From the cell containing the given text, extract its center point as [x, y] coordinate. 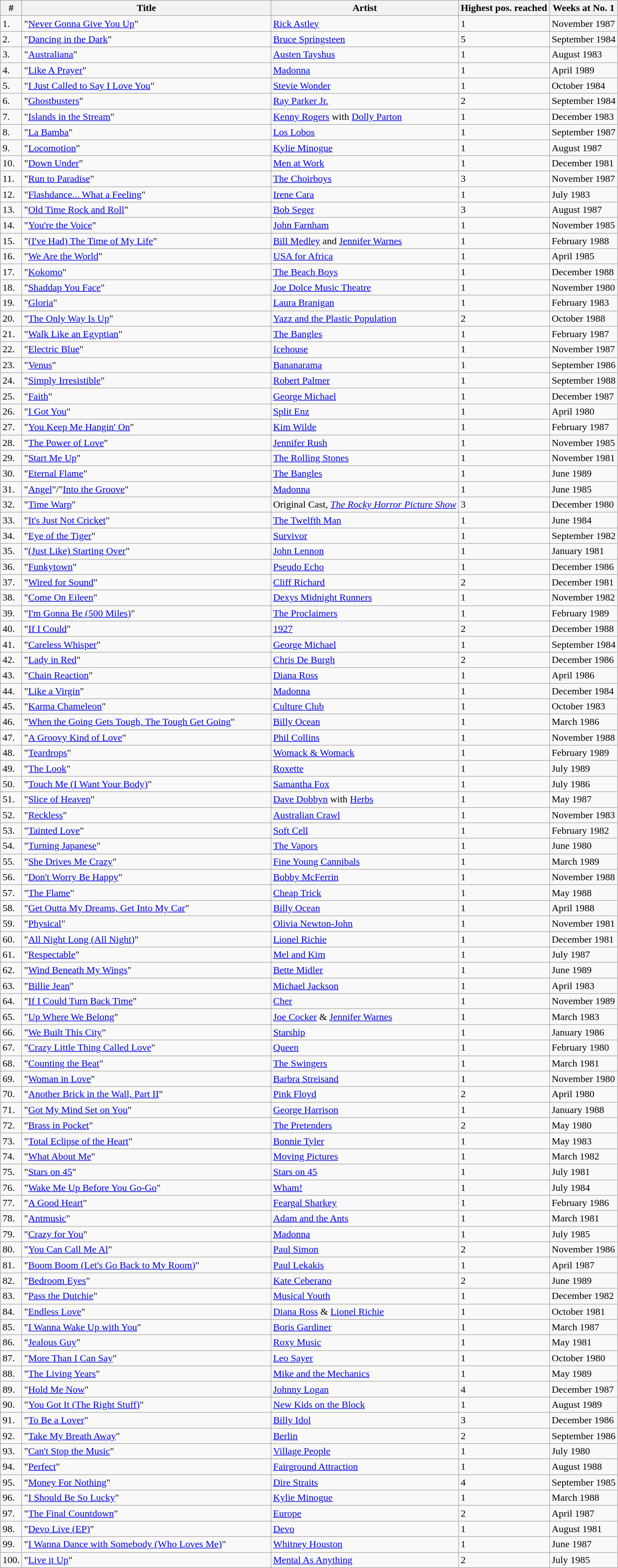
"A Groovy Kind of Love" [147, 738]
March 1987 [584, 1327]
December 1982 [584, 1296]
"Islands in the Stream" [147, 117]
March 1986 [584, 722]
"Kokomo" [147, 272]
Wham! [365, 1188]
Phil Collins [365, 738]
October 1981 [584, 1312]
29. [11, 458]
"Devo Live (EP)" [147, 1529]
"I Wanna Dance with Somebody (Who Loves Me)" [147, 1544]
79. [11, 1234]
"Faith" [147, 396]
Mel and Kim [365, 955]
Kenny Rogers with Dolly Parton [365, 117]
64. [11, 1001]
"More Than I Can Say" [147, 1358]
"Turning Japanese" [147, 846]
April 1983 [584, 986]
"Wired for Sound" [147, 582]
93. [11, 1451]
May 1981 [584, 1343]
"It's Just Not Cricket" [147, 520]
12. [11, 194]
9. [11, 148]
"You Can Call Me Al" [147, 1250]
5 [504, 39]
"What About Me" [147, 1156]
40. [11, 629]
August 1981 [584, 1529]
Icehouse [365, 349]
"All Night Long (All Night)" [147, 939]
"Electric Blue" [147, 349]
10. [11, 163]
Los Lobos [365, 132]
91. [11, 1420]
November 1982 [584, 598]
"Shaddap You Face" [147, 287]
Stars on 45 [365, 1172]
Dave Dobbyn with Herbs [365, 799]
Queen [365, 1048]
The Twelfth Man [365, 520]
Berlin [365, 1435]
"Reckless" [147, 815]
"The Living Years" [147, 1374]
"Venus" [147, 365]
"Careless Whisper" [147, 644]
"Time Warp" [147, 505]
69. [11, 1079]
"Touch Me (I Want Your Body)" [147, 784]
39. [11, 613]
77. [11, 1203]
"You Keep Me Hangin' On" [147, 427]
Bruce Springsteen [365, 39]
68. [11, 1063]
16. [11, 256]
61. [11, 955]
Artist [365, 8]
Survivor [365, 536]
3. [11, 55]
"Can't Stop the Music" [147, 1451]
November 1989 [584, 1001]
April 1986 [584, 675]
Roxy Music [365, 1343]
"Ghostbusters" [147, 101]
"The Look" [147, 769]
February 1983 [584, 303]
June 1980 [584, 846]
Dire Straits [365, 1482]
27. [11, 427]
USA for Africa [365, 256]
23. [11, 365]
"The Only Way Is Up" [147, 318]
Split Enz [365, 411]
"Perfect" [147, 1467]
"Bedroom Eyes" [147, 1281]
September 1985 [584, 1482]
89. [11, 1389]
56. [11, 877]
100. [11, 1560]
52. [11, 815]
Moving Pictures [365, 1156]
July 1989 [584, 769]
24. [11, 380]
Yazz and the Plastic Population [365, 318]
25. [11, 396]
July 1986 [584, 784]
"(Just Like) Starting Over" [147, 551]
"Money For Nothing" [147, 1482]
May 1983 [584, 1141]
"Gloria" [147, 303]
March 1989 [584, 861]
99. [11, 1544]
"Angel"/"Into the Groove" [147, 489]
78. [11, 1219]
"Crazy for You" [147, 1234]
"You're the Voice" [147, 225]
44. [11, 691]
55. [11, 861]
95. [11, 1482]
Chris De Burgh [365, 660]
January 1986 [584, 1032]
53. [11, 830]
"The Power of Love" [147, 442]
April 1985 [584, 256]
August 1983 [584, 55]
4. [11, 70]
34. [11, 536]
Feargal Sharkey [365, 1203]
"She Drives Me Crazy" [147, 861]
Paul Lekakis [365, 1265]
"Tainted Love" [147, 830]
October 1980 [584, 1358]
"Like A Prayer" [147, 70]
Joe Cocker & Jennifer Warnes [365, 1017]
47. [11, 738]
15. [11, 241]
67. [11, 1048]
Michael Jackson [365, 986]
"If I Could" [147, 629]
31. [11, 489]
"Lady in Red" [147, 660]
1927 [365, 629]
Devo [365, 1529]
June 1987 [584, 1544]
Lionel Richie [365, 939]
Rick Astley [365, 24]
October 1988 [584, 318]
94. [11, 1467]
"Flashdance... What a Feeling" [147, 194]
January 1981 [584, 551]
"Come On Eileen" [147, 598]
May 1987 [584, 799]
The Pretenders [365, 1125]
The Beach Boys [365, 272]
Bob Seger [365, 210]
33. [11, 520]
75. [11, 1172]
70. [11, 1094]
Europe [365, 1513]
49. [11, 769]
42. [11, 660]
July 1987 [584, 955]
"Dancing in the Dark" [147, 39]
80. [11, 1250]
Irene Cara [365, 194]
"Up Where We Belong" [147, 1017]
13. [11, 210]
"Teardrops" [147, 753]
Jennifer Rush [365, 442]
Soft Cell [365, 830]
Bill Medley and Jennifer Warnes [365, 241]
April 1989 [584, 70]
"If I Could Turn Back Time" [147, 1001]
82. [11, 1281]
Joe Dolce Music Theatre [365, 287]
April 1988 [584, 908]
Samantha Fox [365, 784]
11. [11, 179]
"Wake Me Up Before You Go-Go" [147, 1188]
"Wind Beneath My Wings" [147, 970]
54. [11, 846]
"Counting the Beat" [147, 1063]
Cheap Trick [365, 892]
41. [11, 644]
60. [11, 939]
"Boom Boom (Let's Go Back to My Room)" [147, 1265]
"Another Brick in the Wall, Part II" [147, 1094]
June 1984 [584, 520]
"Walk Like an Egyptian" [147, 334]
May 1989 [584, 1374]
"I Wanna Wake Up with You" [147, 1327]
32. [11, 505]
Whitney Houston [365, 1544]
July 1980 [584, 1451]
50. [11, 784]
46. [11, 722]
Ray Parker Jr. [365, 101]
57. [11, 892]
"Eternal Flame" [147, 474]
December 1983 [584, 117]
"Stars on 45" [147, 1172]
"Eye of the Tiger" [147, 536]
Roxette [365, 769]
5. [11, 86]
Womack & Womack [365, 753]
85. [11, 1327]
March 1982 [584, 1156]
"Don't Worry Be Happy" [147, 877]
21. [11, 334]
Olivia Newton-John [365, 923]
"Brass in Pocket" [147, 1125]
Kate Ceberano [365, 1281]
"The Final Countdown" [147, 1513]
"Hold Me Now" [147, 1389]
"Antmusic" [147, 1219]
"Like a Virgin" [147, 691]
30. [11, 474]
98. [11, 1529]
"Live it Up" [147, 1560]
"A Good Heart" [147, 1203]
6. [11, 101]
"Chain Reaction" [147, 675]
October 1984 [584, 86]
The Swingers [365, 1063]
43. [11, 675]
Laura Branigan [365, 303]
"Slice of Heaven" [147, 799]
14. [11, 225]
28. [11, 442]
1. [11, 24]
May 1980 [584, 1125]
8. [11, 132]
Diana Ross [365, 675]
"We Are the World" [147, 256]
"Run to Paradise" [147, 179]
Adam and the Ants [365, 1219]
"I Should Be So Lucky" [147, 1498]
"Pass the Dutchie" [147, 1296]
58. [11, 908]
"Get Outta My Dreams, Get Into My Car" [147, 908]
"I Just Called to Say I Love You" [147, 86]
February 1988 [584, 241]
"Simply Irresistible" [147, 380]
Men at Work [365, 163]
88. [11, 1374]
59. [11, 923]
92. [11, 1435]
"(I've Had) The Time of My Life" [147, 241]
"Physical" [147, 923]
73. [11, 1141]
December 1984 [584, 691]
76. [11, 1188]
May 1988 [584, 892]
January 1988 [584, 1110]
"To Be a Lover" [147, 1420]
Original Cast, The Rocky Horror Picture Show [365, 505]
July 1981 [584, 1172]
26. [11, 411]
Stevie Wonder [365, 86]
Cliff Richard [365, 582]
Bananarama [365, 365]
February 1986 [584, 1203]
"Woman in Love" [147, 1079]
# [11, 8]
The Proclaimers [365, 613]
December 1980 [584, 505]
7. [11, 117]
"Down Under" [147, 163]
Australian Crawl [365, 815]
Musical Youth [365, 1296]
Boris Gardiner [365, 1327]
The Choirboys [365, 179]
51. [11, 799]
48. [11, 753]
The Rolling Stones [365, 458]
72. [11, 1125]
Barbra Streisand [365, 1079]
Austen Tayshus [365, 55]
20. [11, 318]
Bette Midler [365, 970]
19. [11, 303]
"When the Going Gets Tough, The Tough Get Going" [147, 722]
February 1982 [584, 830]
Culture Club [365, 707]
81. [11, 1265]
John Farnham [365, 225]
62. [11, 970]
George Harrison [365, 1110]
June 1985 [584, 489]
"We Built This City" [147, 1032]
87. [11, 1358]
Robert Palmer [365, 380]
"Crazy Little Thing Called Love" [147, 1048]
86. [11, 1343]
71. [11, 1110]
"La Bamba" [147, 132]
Pseudo Echo [365, 567]
63. [11, 986]
84. [11, 1312]
"Total Eclipse of the Heart" [147, 1141]
July 1983 [584, 194]
65. [11, 1017]
Paul Simon [365, 1250]
Leo Sayer [365, 1358]
18. [11, 287]
"Karma Chameleon" [147, 707]
Fine Young Cannibals [365, 861]
83. [11, 1296]
Mental As Anything [365, 1560]
"Locomotion" [147, 148]
"The Flame" [147, 892]
The Vapors [365, 846]
17. [11, 272]
22. [11, 349]
Title [147, 8]
November 1983 [584, 815]
"Respectable" [147, 955]
"Funkytown" [147, 567]
38. [11, 598]
Village People [365, 1451]
John Lennon [365, 551]
"Endless Love" [147, 1312]
September 1987 [584, 132]
97. [11, 1513]
"Old Time Rock and Roll" [147, 210]
"Take My Breath Away" [147, 1435]
"Billie Jean" [147, 986]
Cher [365, 1001]
Kim Wilde [365, 427]
New Kids on the Block [365, 1405]
66. [11, 1032]
August 1989 [584, 1405]
37. [11, 582]
2. [11, 39]
"Jealous Guy" [147, 1343]
Fairground Attraction [365, 1467]
March 1983 [584, 1017]
September 1988 [584, 380]
Billy Idol [365, 1420]
Highest pos. reached [504, 8]
45. [11, 707]
Mike and the Mechanics [365, 1374]
90. [11, 1405]
July 1984 [584, 1188]
Pink Floyd [365, 1094]
August 1988 [584, 1467]
Johnny Logan [365, 1389]
74. [11, 1156]
February 1980 [584, 1048]
"Got My Mind Set on You" [147, 1110]
"You Got It (The Right Stuff)" [147, 1405]
March 1988 [584, 1498]
"Never Gonna Give You Up" [147, 24]
Starship [365, 1032]
"I Got You" [147, 411]
November 1986 [584, 1250]
96. [11, 1498]
Diana Ross & Lionel Richie [365, 1312]
Bobby McFerrin [365, 877]
"I'm Gonna Be (500 Miles)" [147, 613]
35. [11, 551]
Dexys Midnight Runners [365, 598]
"Start Me Up" [147, 458]
October 1983 [584, 707]
36. [11, 567]
Weeks at No. 1 [584, 8]
September 1982 [584, 536]
Bonnie Tyler [365, 1141]
"Australiana" [147, 55]
